Return [X, Y] of the center of cell containing provided text 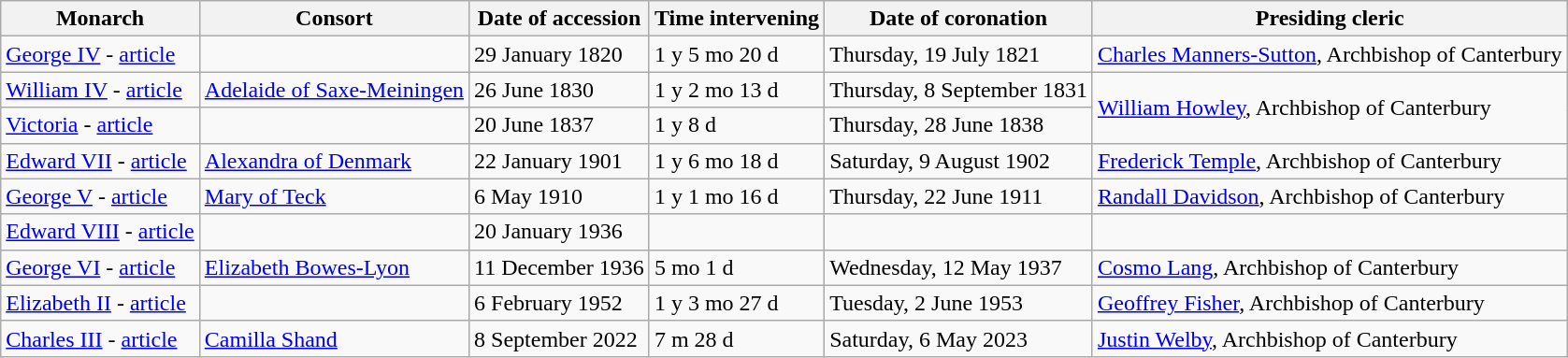
Saturday, 9 August 1902 [959, 161]
1 y 8 d [737, 125]
20 January 1936 [559, 232]
Elizabeth II - article [101, 303]
Edward VII - article [101, 161]
6 May 1910 [559, 196]
26 June 1830 [559, 90]
Thursday, 19 July 1821 [959, 54]
Victoria - article [101, 125]
Randall Davidson, Archbishop of Canterbury [1330, 196]
Justin Welby, Archbishop of Canterbury [1330, 338]
20 June 1837 [559, 125]
Date of coronation [959, 19]
Tuesday, 2 June 1953 [959, 303]
1 y 2 mo 13 d [737, 90]
11 December 1936 [559, 267]
8 September 2022 [559, 338]
Geoffrey Fisher, Archbishop of Canterbury [1330, 303]
Edward VIII - article [101, 232]
1 y 6 mo 18 d [737, 161]
Frederick Temple, Archbishop of Canterbury [1330, 161]
1 y 3 mo 27 d [737, 303]
Mary of Teck [334, 196]
George VI - article [101, 267]
Adelaide of Saxe-Meiningen [334, 90]
Cosmo Lang, Archbishop of Canterbury [1330, 267]
Charles Manners-Sutton, Archbishop of Canterbury [1330, 54]
Elizabeth Bowes-Lyon [334, 267]
Presiding cleric [1330, 19]
Wednesday, 12 May 1937 [959, 267]
William Howley, Archbishop of Canterbury [1330, 107]
George IV - article [101, 54]
William IV - article [101, 90]
1 y 5 mo 20 d [737, 54]
Time intervening [737, 19]
Camilla Shand [334, 338]
Thursday, 22 June 1911 [959, 196]
7 m 28 d [737, 338]
1 y 1 mo 16 d [737, 196]
Consort [334, 19]
Date of accession [559, 19]
22 January 1901 [559, 161]
29 January 1820 [559, 54]
Alexandra of Denmark [334, 161]
6 February 1952 [559, 303]
Thursday, 28 June 1838 [959, 125]
Saturday, 6 May 2023 [959, 338]
Thursday, 8 September 1831 [959, 90]
George V - article [101, 196]
Charles III - article [101, 338]
Monarch [101, 19]
5 mo 1 d [737, 267]
